Scan for the cell matching the given text and deliver its [x, y] coordinate at center. 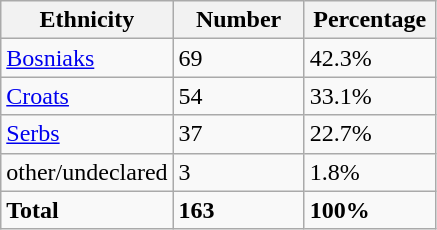
3 [238, 172]
37 [238, 134]
54 [238, 96]
22.7% [370, 134]
1.8% [370, 172]
Serbs [87, 134]
100% [370, 210]
69 [238, 58]
Bosniaks [87, 58]
33.1% [370, 96]
163 [238, 210]
other/undeclared [87, 172]
Croats [87, 96]
Percentage [370, 20]
Total [87, 210]
Ethnicity [87, 20]
42.3% [370, 58]
Number [238, 20]
